Extract the [x, y] coordinate from the center of the cell holding the provided text.  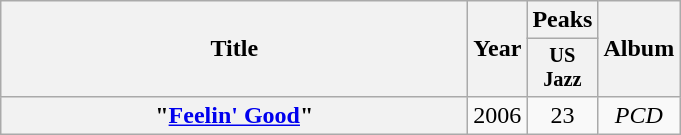
Year [498, 49]
"Feelin' Good" [234, 115]
2006 [498, 115]
23 [562, 115]
Peaks [562, 20]
Album [639, 49]
USJazz [562, 68]
PCD [639, 115]
Title [234, 49]
